Scan for the cell matching the given text and deliver its [x, y] coordinate at center. 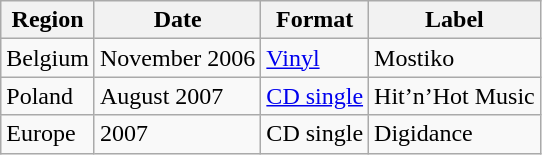
Date [177, 20]
Europe [48, 134]
August 2007 [177, 96]
Poland [48, 96]
Format [315, 20]
November 2006 [177, 58]
Label [455, 20]
Belgium [48, 58]
Mostiko [455, 58]
Region [48, 20]
Hit’n’Hot Music [455, 96]
Digidance [455, 134]
Vinyl [315, 58]
2007 [177, 134]
